Find where the given text appears and provide that cell's center as [x, y] coordinate. 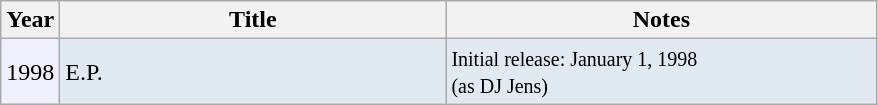
E.P. [253, 72]
Initial release: January 1, 1998(as DJ Jens) [662, 72]
1998 [30, 72]
Title [253, 20]
Notes [662, 20]
Year [30, 20]
